Locate the cell with the specified text and output its (x, y) center coordinate. 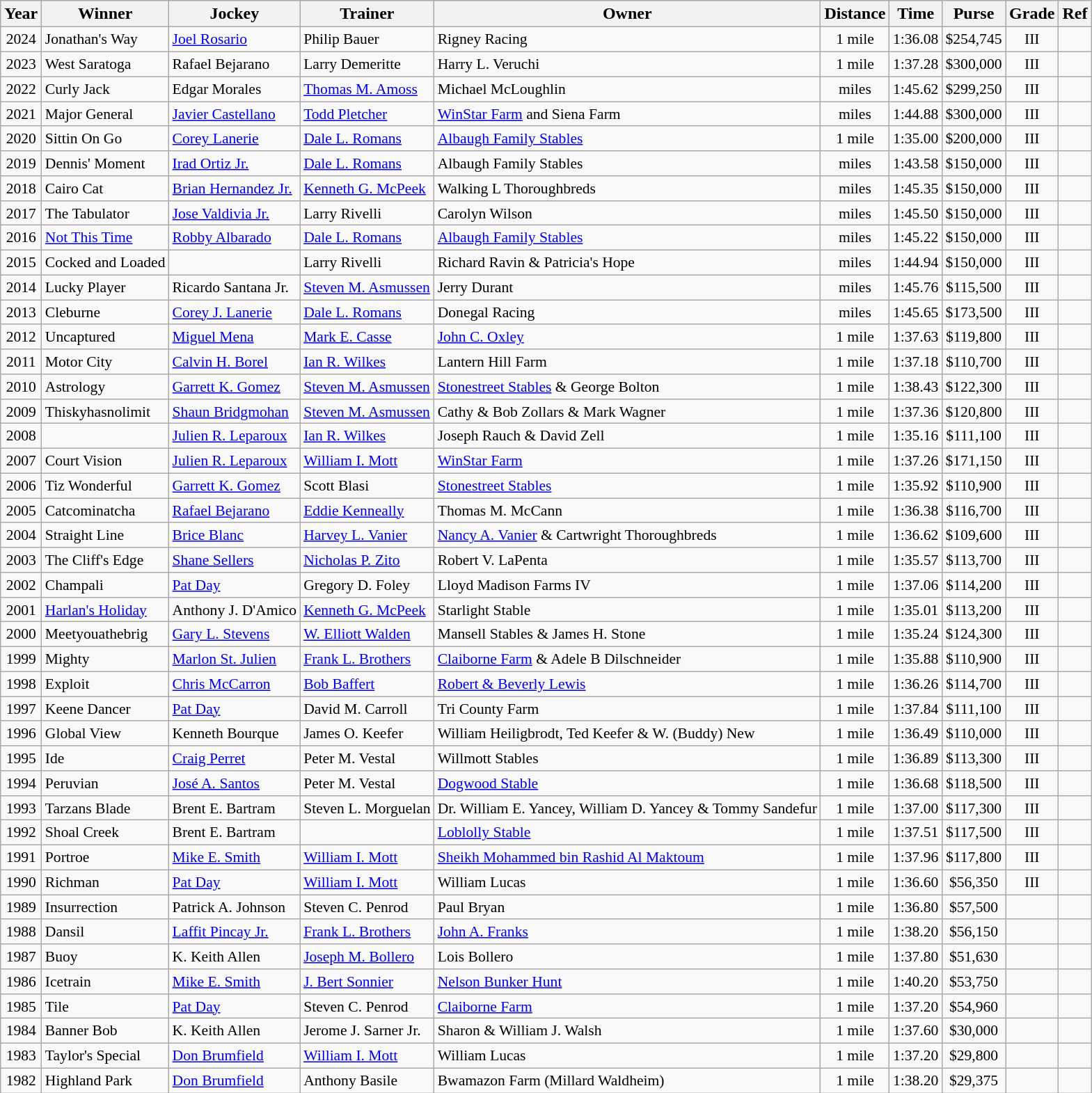
1:37.60 (916, 1031)
Court Vision (106, 461)
2010 (21, 387)
Jose Valdivia Jr. (235, 213)
1999 (21, 659)
Dansil (106, 932)
WinStar Farm (628, 461)
José A. Santos (235, 783)
The Cliff's Edge (106, 560)
$51,630 (973, 957)
Highland Park (106, 1080)
$120,800 (973, 411)
Nicholas P. Zito (367, 560)
Miguel Mena (235, 337)
1982 (21, 1080)
1:37.80 (916, 957)
2011 (21, 362)
1:36.38 (916, 511)
2018 (21, 189)
1:37.06 (916, 585)
Shoal Creek (106, 833)
Walking L Thoroughbreds (628, 189)
1:37.18 (916, 362)
Robert & Beverly Lewis (628, 684)
Lantern Hill Farm (628, 362)
WinStar Farm and Siena Farm (628, 114)
2017 (21, 213)
1997 (21, 709)
$113,200 (973, 609)
1991 (21, 857)
John C. Oxley (628, 337)
Claiborne Farm & Adele B Dilschneider (628, 659)
1:44.94 (916, 262)
1:36.08 (916, 40)
Nancy A. Vanier & Cartwright Thoroughbreds (628, 535)
Mark E. Casse (367, 337)
Harvey L. Vanier (367, 535)
2000 (21, 635)
Cleburne (106, 312)
2014 (21, 287)
$117,800 (973, 857)
Lloyd Madison Farms IV (628, 585)
$54,960 (973, 1006)
Lucky Player (106, 287)
1:43.58 (916, 163)
$53,750 (973, 982)
Astrology (106, 387)
Cocked and Loaded (106, 262)
2019 (21, 163)
Portroe (106, 857)
1990 (21, 882)
2003 (21, 560)
1:35.88 (916, 659)
Willmott Stables (628, 758)
Stonestreet Stables (628, 486)
$110,000 (973, 733)
1:35.92 (916, 486)
Claiborne Farm (628, 1006)
J. Bert Sonnier (367, 982)
1:45.35 (916, 189)
Brian Hernandez Jr. (235, 189)
Bwamazon Farm (Millard Waldheim) (628, 1080)
$115,500 (973, 287)
1:35.24 (916, 635)
2007 (21, 461)
$122,300 (973, 387)
1:35.00 (916, 138)
Calvin H. Borel (235, 362)
Major General (106, 114)
Catcominatcha (106, 511)
$200,000 (973, 138)
Mighty (106, 659)
Tile (106, 1006)
1987 (21, 957)
Mansell Stables & James H. Stone (628, 635)
Exploit (106, 684)
Corey J. Lanerie (235, 312)
Cairo Cat (106, 189)
2002 (21, 585)
Scott Blasi (367, 486)
$117,300 (973, 808)
Irad Ortiz Jr. (235, 163)
1:37.51 (916, 833)
Stonestreet Stables & George Bolton (628, 387)
Richard Ravin & Patricia's Hope (628, 262)
West Saratoga (106, 64)
Philip Bauer (367, 40)
$113,300 (973, 758)
Brice Blanc (235, 535)
2006 (21, 486)
Anthony J. D'Amico (235, 609)
1:35.16 (916, 436)
1998 (21, 684)
Shane Sellers (235, 560)
1995 (21, 758)
David M. Carroll (367, 709)
2008 (21, 436)
Dr. William E. Yancey, William D. Yancey & Tommy Sandefur (628, 808)
Straight Line (106, 535)
The Tabulator (106, 213)
Thomas M. McCann (628, 511)
1:44.88 (916, 114)
Jockey (235, 14)
Craig Perret (235, 758)
John A. Franks (628, 932)
Donegal Racing (628, 312)
Gary L. Stevens (235, 635)
Thiskyhasnolimit (106, 411)
$30,000 (973, 1031)
Gregory D. Foley (367, 585)
2001 (21, 609)
W. Elliott Walden (367, 635)
Tri County Farm (628, 709)
Robert V. LaPenta (628, 560)
1:45.76 (916, 287)
Champali (106, 585)
Eddie Kenneally (367, 511)
2020 (21, 138)
1:37.63 (916, 337)
$29,375 (973, 1080)
$113,700 (973, 560)
$299,250 (973, 89)
James O. Keefer (367, 733)
1989 (21, 907)
Dogwood Stable (628, 783)
Ide (106, 758)
Harry L. Veruchi (628, 64)
Kenneth Bourque (235, 733)
Keene Dancer (106, 709)
2024 (21, 40)
1:36.68 (916, 783)
$171,150 (973, 461)
Uncaptured (106, 337)
2012 (21, 337)
Joel Rosario (235, 40)
Joseph Rauch & David Zell (628, 436)
1:36.80 (916, 907)
$116,700 (973, 511)
$254,745 (973, 40)
Nelson Bunker Hunt (628, 982)
1988 (21, 932)
Richman (106, 882)
1993 (21, 808)
1:45.62 (916, 89)
1:45.65 (916, 312)
1992 (21, 833)
Dennis' Moment (106, 163)
Insurrection (106, 907)
Purse (973, 14)
Robby Albarado (235, 238)
Sittin On Go (106, 138)
Laffit Pincay Jr. (235, 932)
1:36.62 (916, 535)
William Heiligbrodt, Ted Keefer & W. (Buddy) New (628, 733)
Todd Pletcher (367, 114)
Michael McLoughlin (628, 89)
$173,500 (973, 312)
Shaun Bridgmohan (235, 411)
Marlon St. Julien (235, 659)
Harlan's Holiday (106, 609)
1983 (21, 1055)
$110,700 (973, 362)
Peruvian (106, 783)
1:37.00 (916, 808)
Sharon & William J. Walsh (628, 1031)
Meetyouathebrig (106, 635)
$114,200 (973, 585)
Trainer (367, 14)
2009 (21, 411)
Javier Castellano (235, 114)
Distance (855, 14)
2005 (21, 511)
Time (916, 14)
1:35.57 (916, 560)
2022 (21, 89)
1984 (21, 1031)
Steven L. Morguelan (367, 808)
$119,800 (973, 337)
1:36.89 (916, 758)
Taylor's Special (106, 1055)
$117,500 (973, 833)
2021 (21, 114)
Ricardo Santana Jr. (235, 287)
$109,600 (973, 535)
Larry Demeritte (367, 64)
Tiz Wonderful (106, 486)
$56,350 (973, 882)
2015 (21, 262)
$124,300 (973, 635)
Starlight Stable (628, 609)
Winner (106, 14)
Carolyn Wilson (628, 213)
$29,800 (973, 1055)
Owner (628, 14)
1:36.49 (916, 733)
1:45.50 (916, 213)
Patrick A. Johnson (235, 907)
Paul Bryan (628, 907)
1:45.22 (916, 238)
1994 (21, 783)
Banner Bob (106, 1031)
Ref (1075, 14)
Motor City (106, 362)
Joseph M. Bollero (367, 957)
2023 (21, 64)
Jerome J. Sarner Jr. (367, 1031)
Icetrain (106, 982)
$56,150 (973, 932)
Jerry Durant (628, 287)
2013 (21, 312)
Corey Lanerie (235, 138)
Loblolly Stable (628, 833)
Year (21, 14)
Global View (106, 733)
1:38.43 (916, 387)
2016 (21, 238)
Lois Bollero (628, 957)
Not This Time (106, 238)
Cathy & Bob Zollars & Mark Wagner (628, 411)
Bob Baffert (367, 684)
Tarzans Blade (106, 808)
1:36.60 (916, 882)
Buoy (106, 957)
Rigney Racing (628, 40)
1:36.26 (916, 684)
1:37.28 (916, 64)
1:37.84 (916, 709)
1985 (21, 1006)
Jonathan's Way (106, 40)
Chris McCarron (235, 684)
$57,500 (973, 907)
2004 (21, 535)
1996 (21, 733)
Edgar Morales (235, 89)
Sheikh Mohammed bin Rashid Al Maktoum (628, 857)
Thomas M. Amoss (367, 89)
Anthony Basile (367, 1080)
$114,700 (973, 684)
1:37.36 (916, 411)
1:40.20 (916, 982)
1:35.01 (916, 609)
1:37.26 (916, 461)
1986 (21, 982)
1:37.96 (916, 857)
Grade (1032, 14)
Curly Jack (106, 89)
$118,500 (973, 783)
